Return the (X, Y) coordinate for the center point of the cell that contains the specified text.  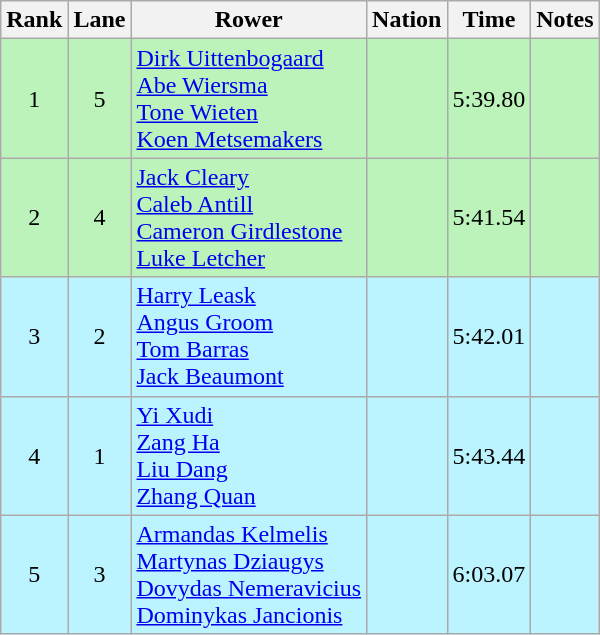
Rank (34, 20)
Notes (565, 20)
5:43.44 (489, 456)
Jack ClearyCaleb AntillCameron GirdlestoneLuke Letcher (249, 218)
Lane (100, 20)
Armandas KelmelisMartynas DziaugysDovydas NemeraviciusDominykas Jancionis (249, 574)
Rower (249, 20)
Dirk UittenbogaardAbe WiersmaTone WietenKoen Metsemakers (249, 98)
6:03.07 (489, 574)
5:39.80 (489, 98)
5:41.54 (489, 218)
5:42.01 (489, 336)
Nation (407, 20)
Harry LeaskAngus GroomTom BarrasJack Beaumont (249, 336)
Yi XudiZang HaLiu DangZhang Quan (249, 456)
Time (489, 20)
